Output the [X, Y] coordinate of the center of the cell containing the given text.  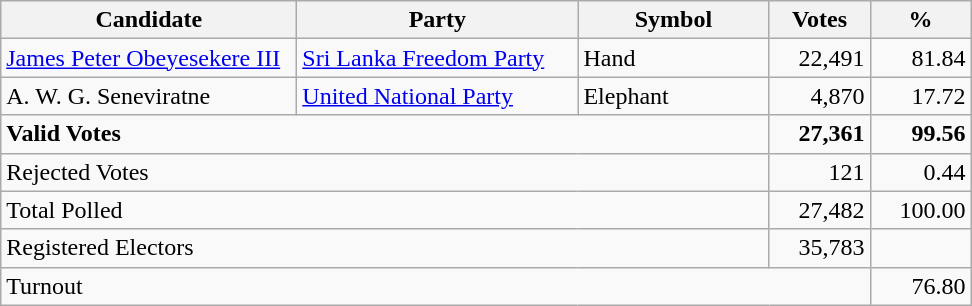
Hand [674, 58]
4,870 [820, 96]
Symbol [674, 20]
A. W. G. Seneviratne [149, 96]
17.72 [920, 96]
% [920, 20]
Sri Lanka Freedom Party [438, 58]
76.80 [920, 286]
35,783 [820, 248]
22,491 [820, 58]
Candidate [149, 20]
James Peter Obeyesekere III [149, 58]
United National Party [438, 96]
121 [820, 172]
27,482 [820, 210]
Total Polled [385, 210]
Party [438, 20]
Elephant [674, 96]
27,361 [820, 134]
100.00 [920, 210]
Registered Electors [385, 248]
Votes [820, 20]
Turnout [436, 286]
Valid Votes [385, 134]
99.56 [920, 134]
0.44 [920, 172]
Rejected Votes [385, 172]
81.84 [920, 58]
